Search for the cell housing the specified text and yield its (x, y) center coordinate. 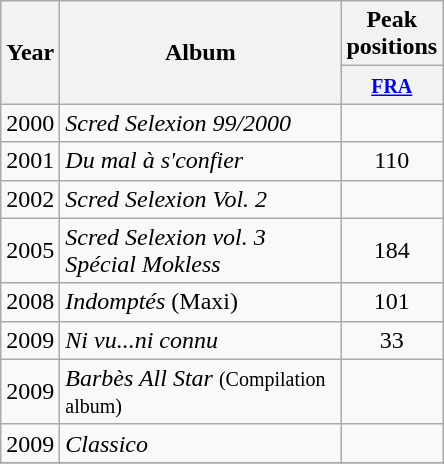
FRA (392, 85)
Classico (200, 443)
2002 (30, 199)
Barbès All Star (Compilation album) (200, 392)
2005 (30, 250)
2008 (30, 302)
Du mal à s'confier (200, 161)
2001 (30, 161)
Scred Selexion 99/2000 (200, 123)
Album (200, 52)
Ni vu...ni connu (200, 340)
Year (30, 52)
184 (392, 250)
Scred Selexion Vol. 2 (200, 199)
101 (392, 302)
2000 (30, 123)
33 (392, 340)
Indomptés (Maxi) (200, 302)
110 (392, 161)
Scred Selexion vol. 3 Spécial Mokless (200, 250)
Peak positions (392, 34)
